For the text-containing cell, return its midpoint in (x, y) coordinate format. 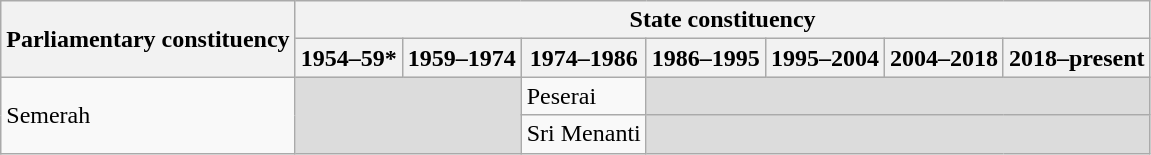
1986–1995 (706, 58)
2004–2018 (944, 58)
1974–1986 (584, 58)
2018–present (1076, 58)
1954–59* (348, 58)
1959–1974 (462, 58)
Peserai (584, 96)
State constituency (722, 20)
1995–2004 (824, 58)
Semerah (148, 115)
Parliamentary constituency (148, 39)
Sri Menanti (584, 134)
